Pinpoint the cell where the given text exists, returning its (x, y) midpoint coordinate. 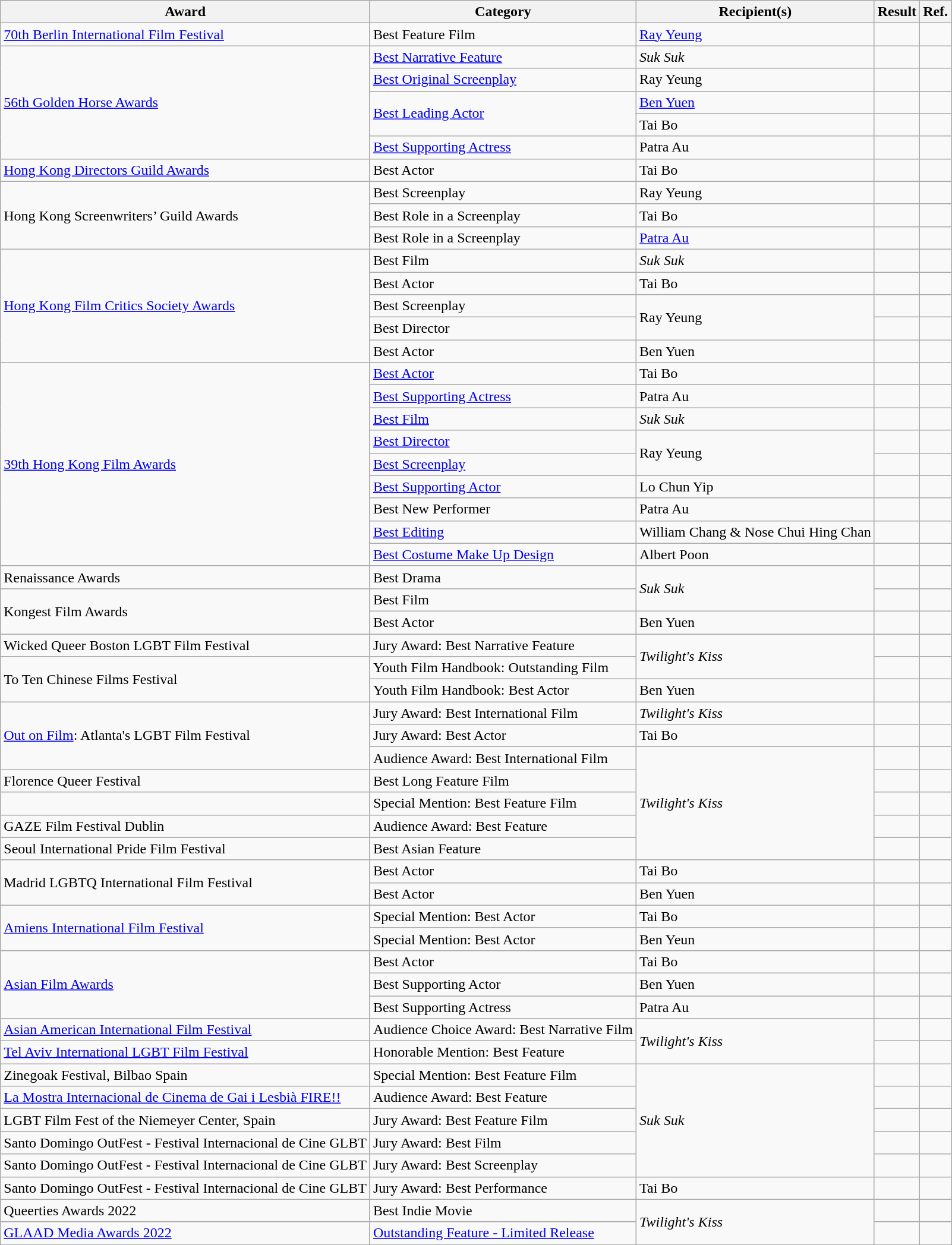
Audience Award: Best International Film (503, 758)
Out on Film: Atlanta's LGBT Film Festival (185, 736)
Best New Performer (503, 509)
Amiens International Film Festival (185, 928)
Jury Award: Best Film (503, 1143)
LGBT Film Fest of the Niemeyer Center, Spain (185, 1120)
Best Drama (503, 577)
Seoul International Pride Film Festival (185, 849)
Best Indie Movie (503, 1211)
Hong Kong Screenwriters’ Guild Awards (185, 215)
Asian American International Film Festival (185, 1030)
Jury Award: Best Performance (503, 1188)
Lo Chun Yip (755, 487)
GAZE Film Festival Dublin (185, 826)
Hong Kong Directors Guild Awards (185, 170)
Honorable Mention: Best Feature (503, 1052)
Tel Aviv International LGBT Film Festival (185, 1052)
Category (503, 12)
70th Berlin International Film Festival (185, 34)
Result (897, 12)
Madrid LGBTQ International Film Festival (185, 882)
Best Leading Actor (503, 114)
William Chang & Nose Chui Hing Chan (755, 532)
Jury Award: Best Screenplay (503, 1165)
Ref. (935, 12)
Ben Yeun (755, 939)
La Mostra Internacional de Cinema de Gai i Lesbià FIRE!! (185, 1098)
Kongest Film Awards (185, 611)
Outstanding Feature - Limited Release (503, 1233)
Jury Award: Best Narrative Feature (503, 645)
Queerties Awards 2022 (185, 1211)
Youth Film Handbook: Outstanding Film (503, 668)
Audience Choice Award: Best Narrative Film (503, 1030)
Best Editing (503, 532)
Award (185, 12)
Best Costume Make Up Design (503, 554)
Jury Award: Best International Film (503, 713)
39th Hong Kong Film Awards (185, 465)
Best Asian Feature (503, 849)
Renaissance Awards (185, 577)
Wicked Queer Boston LGBT Film Festival (185, 645)
GLAAD Media Awards 2022 (185, 1233)
Albert Poon (755, 554)
Hong Kong Film Critics Society Awards (185, 305)
Asian Film Awards (185, 984)
Jury Award: Best Feature Film (503, 1120)
Recipient(s) (755, 12)
Youth Film Handbook: Best Actor (503, 691)
Zinegoak Festival, Bilbao Spain (185, 1075)
Jury Award: Best Actor (503, 736)
Florence Queer Festival (185, 781)
56th Golden Horse Awards (185, 102)
Best Long Feature Film (503, 781)
Best Narrative Feature (503, 57)
Best Original Screenplay (503, 80)
Best Feature Film (503, 34)
To Ten Chinese Films Festival (185, 679)
